Output the (X, Y) coordinate of the center of the cell containing the given text.  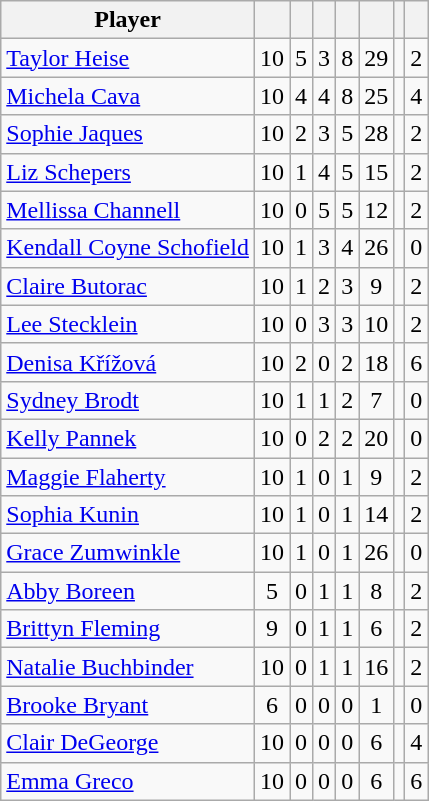
7 (376, 400)
15 (376, 172)
Emma Greco (128, 781)
Sophia Kunin (128, 515)
28 (376, 134)
Michela Cava (128, 96)
25 (376, 96)
12 (376, 210)
Grace Zumwinkle (128, 553)
16 (376, 667)
Claire Butorac (128, 286)
Kendall Coyne Schofield (128, 248)
Natalie Buchbinder (128, 667)
20 (376, 438)
Sydney Brodt (128, 400)
Taylor Heise (128, 58)
Abby Boreen (128, 591)
Lee Stecklein (128, 324)
18 (376, 362)
Denisa Křížová (128, 362)
Maggie Flaherty (128, 477)
14 (376, 515)
Kelly Pannek (128, 438)
Liz Schepers (128, 172)
29 (376, 58)
Sophie Jaques (128, 134)
Player (128, 20)
Brooke Bryant (128, 705)
Mellissa Channell (128, 210)
Clair DeGeorge (128, 743)
Brittyn Fleming (128, 629)
